Output the (x, y) coordinate of the center of the cell containing the given text.  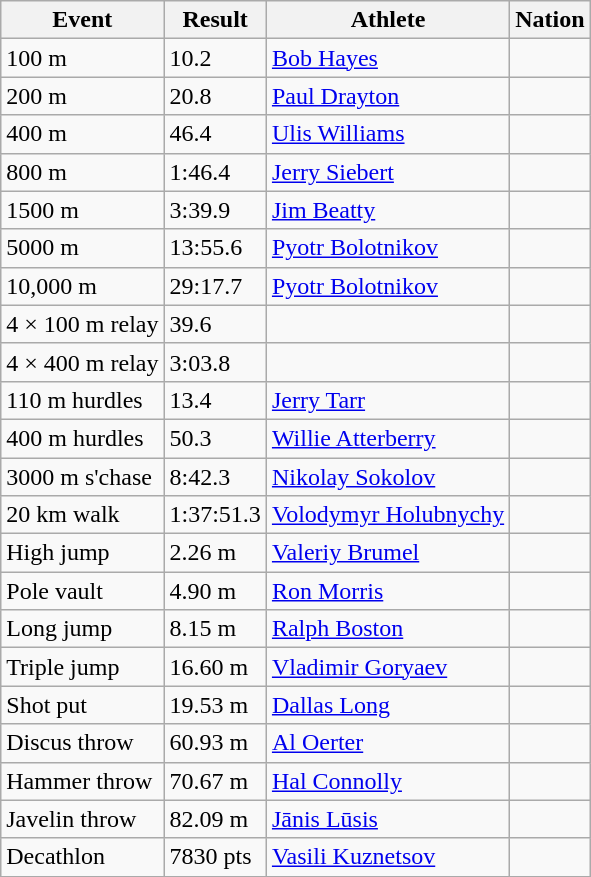
Shot put (82, 705)
13.4 (215, 400)
Nation (550, 20)
110 m hurdles (82, 400)
Result (215, 20)
8.15 m (215, 629)
Jim Beatty (388, 210)
Dallas Long (388, 705)
2.26 m (215, 553)
20.8 (215, 96)
Decathlon (82, 857)
1500 m (82, 210)
1:37:51.3 (215, 515)
200 m (82, 96)
82.09 m (215, 819)
Jerry Tarr (388, 400)
Valeriy Brumel (388, 553)
400 m hurdles (82, 438)
Ulis Williams (388, 134)
Discus throw (82, 743)
Nikolay Sokolov (388, 477)
19.53 m (215, 705)
70.67 m (215, 781)
Athlete (388, 20)
4 × 400 m relay (82, 362)
Bob Hayes (388, 58)
Ron Morris (388, 591)
7830 pts (215, 857)
60.93 m (215, 743)
10.2 (215, 58)
Willie Atterberry (388, 438)
8:42.3 (215, 477)
Vasili Kuznetsov (388, 857)
Jerry Siebert (388, 172)
Javelin throw (82, 819)
13:55.6 (215, 248)
10,000 m (82, 286)
Paul Drayton (388, 96)
Ralph Boston (388, 629)
Event (82, 20)
16.60 m (215, 667)
Jānis Lūsis (388, 819)
20 km walk (82, 515)
3:03.8 (215, 362)
Volodymyr Holubnychy (388, 515)
Hammer throw (82, 781)
Vladimir Goryaev (388, 667)
High jump (82, 553)
1:46.4 (215, 172)
3000 m s'chase (82, 477)
50.3 (215, 438)
4.90 m (215, 591)
100 m (82, 58)
Al Oerter (388, 743)
400 m (82, 134)
Hal Connolly (388, 781)
46.4 (215, 134)
800 m (82, 172)
29:17.7 (215, 286)
3:39.9 (215, 210)
39.6 (215, 324)
Long jump (82, 629)
Triple jump (82, 667)
5000 m (82, 248)
Pole vault (82, 591)
4 × 100 m relay (82, 324)
